Output the [x, y] coordinate of the center of the cell containing the given text.  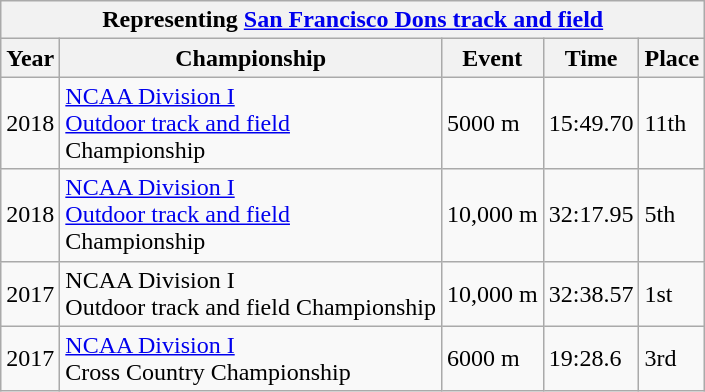
Representing San Francisco Dons track and field [353, 20]
1st [672, 294]
6000 m [492, 358]
32:17.95 [591, 215]
5th [672, 215]
5000 m [492, 123]
32:38.57 [591, 294]
NCAA Division IOutdoor track and field Championship [251, 294]
15:49.70 [591, 123]
3rd [672, 358]
Year [30, 58]
19:28.6 [591, 358]
NCAA Division ICross Country Championship [251, 358]
Time [591, 58]
Event [492, 58]
Place [672, 58]
11th [672, 123]
Championship [251, 58]
